Output the (x, y) coordinate of the center of the cell containing the given text.  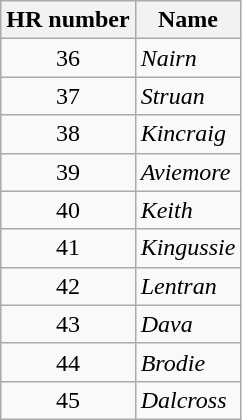
36 (68, 58)
Aviemore (188, 172)
Keith (188, 210)
45 (68, 400)
39 (68, 172)
43 (68, 324)
37 (68, 96)
Brodie (188, 362)
44 (68, 362)
Kingussie (188, 248)
40 (68, 210)
Nairn (188, 58)
Kincraig (188, 134)
Name (188, 20)
HR number (68, 20)
Dalcross (188, 400)
Lentran (188, 286)
42 (68, 286)
Struan (188, 96)
38 (68, 134)
Dava (188, 324)
41 (68, 248)
